Identify which cell holds the provided text, then report its (X, Y) central coordinate. 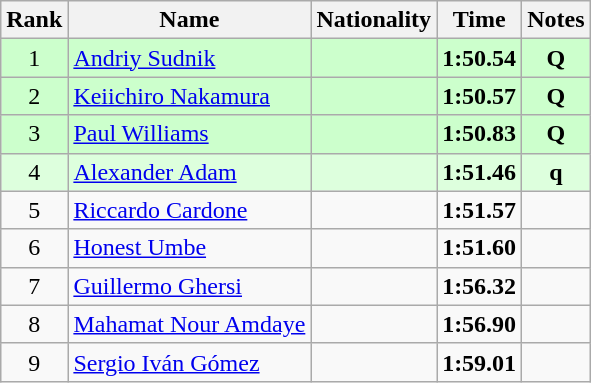
8 (34, 324)
1:50.57 (480, 96)
Time (480, 20)
1:51.57 (480, 210)
Rank (34, 20)
3 (34, 134)
Nationality (374, 20)
1 (34, 58)
q (556, 172)
Honest Umbe (190, 248)
Keiichiro Nakamura (190, 96)
1:56.90 (480, 324)
Riccardo Cardone (190, 210)
1:56.32 (480, 286)
4 (34, 172)
2 (34, 96)
Andriy Sudnik (190, 58)
1:51.46 (480, 172)
Guillermo Ghersi (190, 286)
Alexander Adam (190, 172)
Sergio Iván Gómez (190, 362)
9 (34, 362)
7 (34, 286)
Name (190, 20)
1:50.54 (480, 58)
1:50.83 (480, 134)
5 (34, 210)
1:51.60 (480, 248)
6 (34, 248)
1:59.01 (480, 362)
Paul Williams (190, 134)
Notes (556, 20)
Mahamat Nour Amdaye (190, 324)
